Output the [x, y] coordinate of the center of the cell containing the given text.  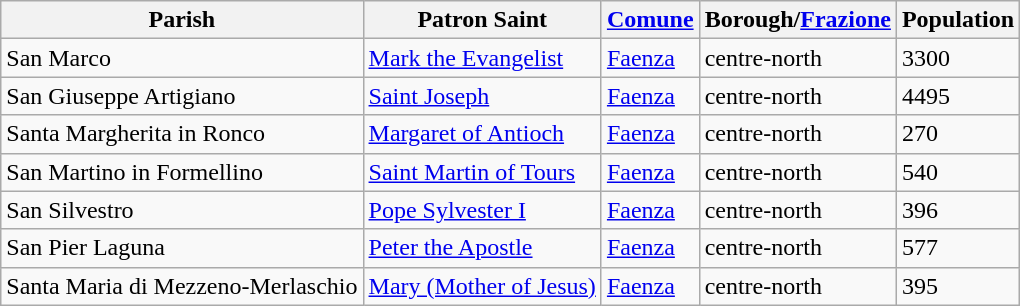
San Marco [182, 58]
Peter the Apostle [482, 248]
San Silvestro [182, 210]
Santa Margherita in Ronco [182, 134]
270 [958, 134]
Saint Joseph [482, 96]
Borough/Frazione [798, 20]
Mary (Mother of Jesus) [482, 286]
577 [958, 248]
395 [958, 286]
Patron Saint [482, 20]
396 [958, 210]
4495 [958, 96]
Saint Martin of Tours [482, 172]
San Pier Laguna [182, 248]
Pope Sylvester I [482, 210]
Margaret of Antioch [482, 134]
Santa Maria di Mezzeno-Merlaschio [182, 286]
Comune [650, 20]
540 [958, 172]
Parish [182, 20]
San Giuseppe Artigiano [182, 96]
Mark the Evangelist [482, 58]
San Martino in Formellino [182, 172]
3300 [958, 58]
Population [958, 20]
